Return the (X, Y) coordinate for the center point of the cell that contains the specified text.  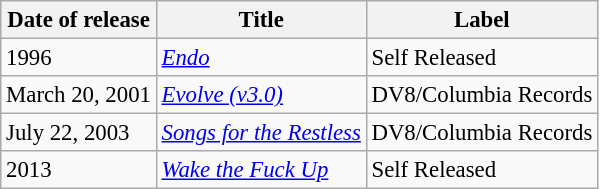
Wake the Fuck Up (261, 170)
Label (482, 20)
March 20, 2001 (78, 95)
2013 (78, 170)
Date of release (78, 20)
Evolve (v3.0) (261, 95)
Title (261, 20)
July 22, 2003 (78, 133)
1996 (78, 58)
Songs for the Restless (261, 133)
Endo (261, 58)
